Return (X, Y) of the center of cell containing provided text 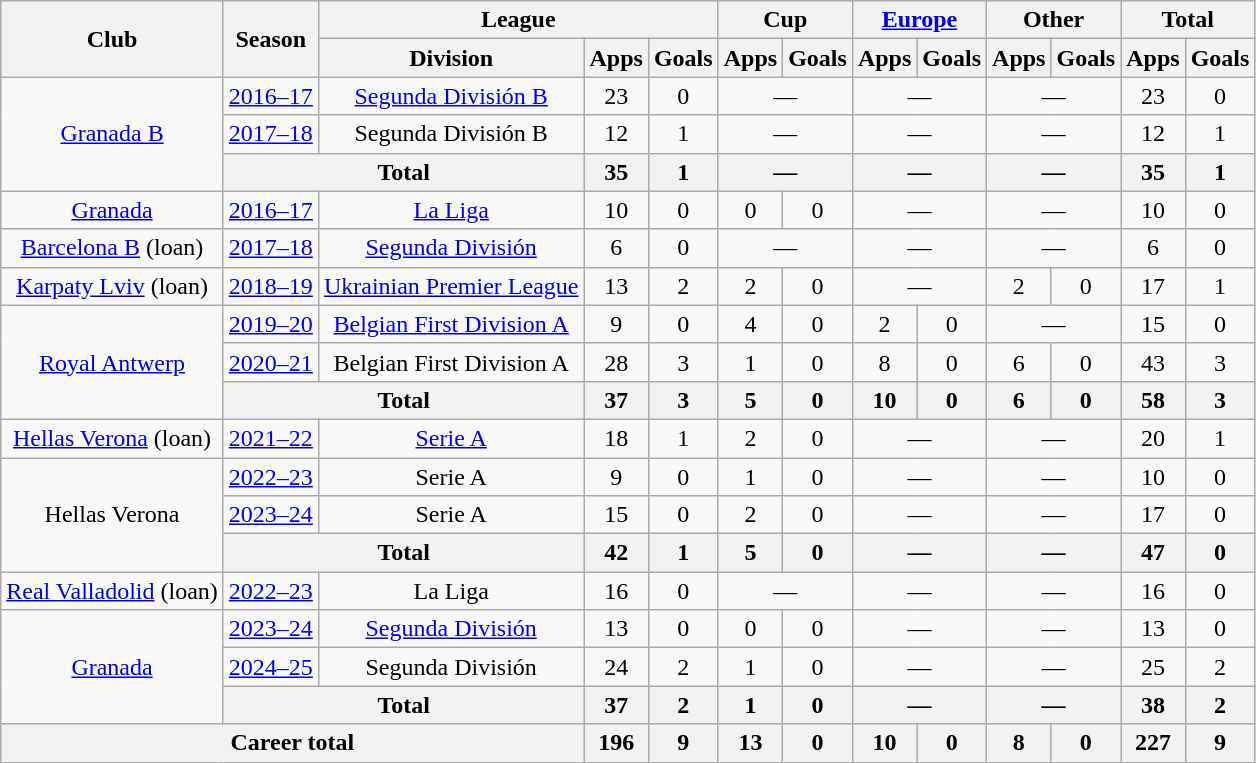
Hellas Verona (112, 515)
Barcelona B (loan) (112, 248)
20 (1153, 438)
Season (270, 39)
Other (1054, 20)
2018–19 (270, 286)
2020–21 (270, 362)
Hellas Verona (loan) (112, 438)
Division (451, 58)
Club (112, 39)
League (518, 20)
38 (1153, 705)
Europe (919, 20)
Career total (292, 743)
196 (616, 743)
25 (1153, 667)
4 (750, 324)
Royal Antwerp (112, 362)
Real Valladolid (loan) (112, 591)
Ukrainian Premier League (451, 286)
Cup (785, 20)
18 (616, 438)
24 (616, 667)
47 (1153, 553)
28 (616, 362)
Karpaty Lviv (loan) (112, 286)
2021–22 (270, 438)
227 (1153, 743)
42 (616, 553)
Granada B (112, 134)
2024–25 (270, 667)
58 (1153, 400)
2019–20 (270, 324)
43 (1153, 362)
